Extract the [x, y] coordinate from the center of the cell holding the provided text.  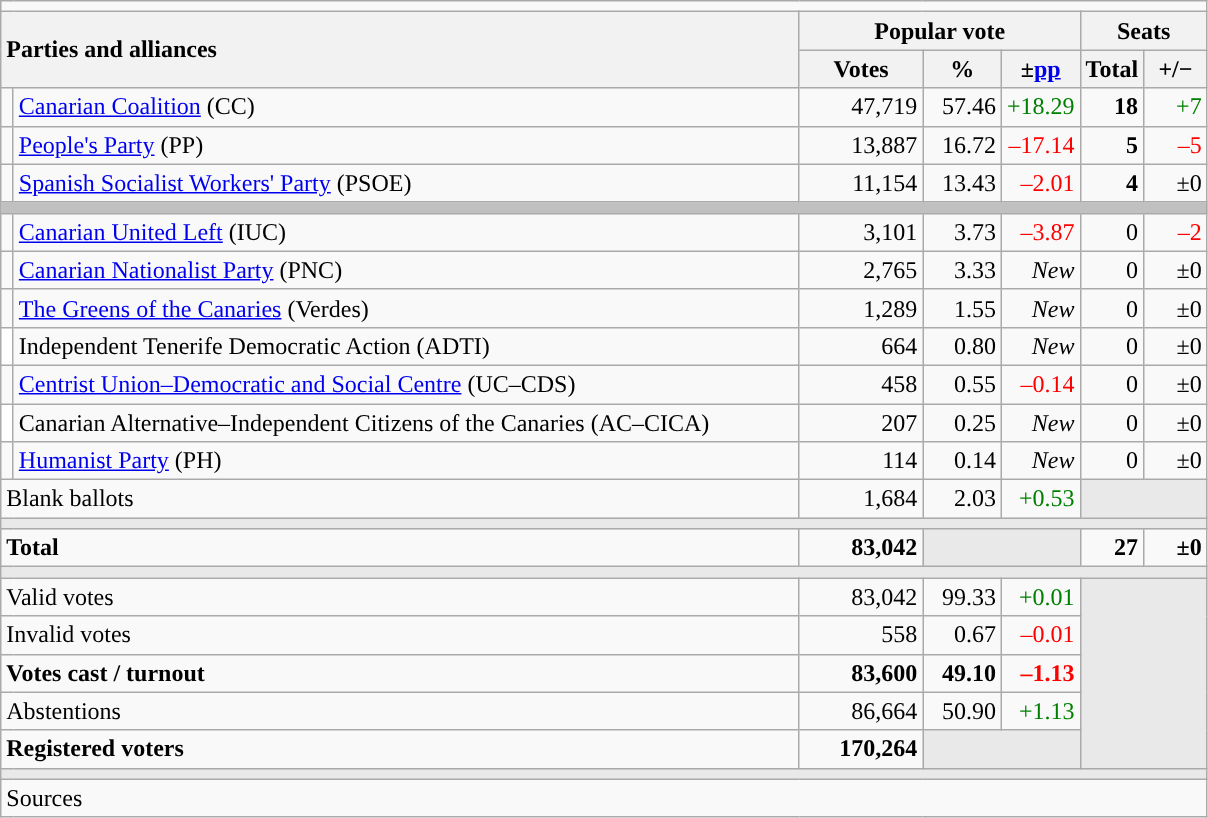
–2 [1176, 232]
11,154 [861, 183]
2,765 [861, 270]
±pp [1040, 69]
1,289 [861, 308]
458 [861, 384]
0.80 [962, 346]
Canarian Nationalist Party (PNC) [406, 270]
Blank ballots [400, 499]
3.73 [962, 232]
Humanist Party (PH) [406, 461]
Registered voters [400, 749]
–1.13 [1040, 673]
–5 [1176, 145]
5 [1112, 145]
+0.01 [1040, 597]
Centrist Union–Democratic and Social Centre (UC–CDS) [406, 384]
0.25 [962, 423]
3.33 [962, 270]
Popular vote [940, 31]
Votes [861, 69]
+/− [1176, 69]
4 [1112, 183]
+0.53 [1040, 499]
% [962, 69]
Spanish Socialist Workers' Party (PSOE) [406, 183]
–17.14 [1040, 145]
1,684 [861, 499]
Seats [1144, 31]
–3.87 [1040, 232]
Abstentions [400, 711]
13.43 [962, 183]
–0.14 [1040, 384]
1.55 [962, 308]
50.90 [962, 711]
3,101 [861, 232]
Canarian United Left (IUC) [406, 232]
83,600 [861, 673]
People's Party (PP) [406, 145]
Independent Tenerife Democratic Action (ADTI) [406, 346]
16.72 [962, 145]
Votes cast / turnout [400, 673]
+18.29 [1040, 107]
558 [861, 635]
The Greens of the Canaries (Verdes) [406, 308]
0.67 [962, 635]
Canarian Coalition (CC) [406, 107]
+7 [1176, 107]
Invalid votes [400, 635]
18 [1112, 107]
207 [861, 423]
99.33 [962, 597]
86,664 [861, 711]
Valid votes [400, 597]
Parties and alliances [400, 50]
170,264 [861, 749]
13,887 [861, 145]
664 [861, 346]
0.55 [962, 384]
Sources [604, 798]
–0.01 [1040, 635]
47,719 [861, 107]
0.14 [962, 461]
57.46 [962, 107]
Canarian Alternative–Independent Citizens of the Canaries (AC–CICA) [406, 423]
114 [861, 461]
27 [1112, 548]
2.03 [962, 499]
+1.13 [1040, 711]
–2.01 [1040, 183]
49.10 [962, 673]
